Extract the (x, y) coordinate from the center of the cell holding the provided text.  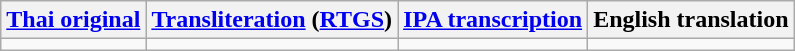
Transliteration (RTGS) (272, 20)
Thai original (74, 20)
IPA transcription (493, 20)
English translation (691, 20)
